Capture the cell that displays the provided text and extract its [x, y] central coordinate. 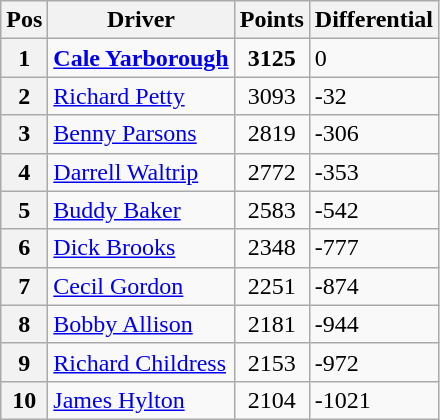
2583 [272, 210]
9 [24, 362]
Dick Brooks [141, 248]
Points [272, 20]
Pos [24, 20]
-874 [374, 286]
-353 [374, 172]
Buddy Baker [141, 210]
2772 [272, 172]
3125 [272, 58]
2348 [272, 248]
-32 [374, 96]
-944 [374, 324]
-542 [374, 210]
Cale Yarborough [141, 58]
8 [24, 324]
Darrell Waltrip [141, 172]
10 [24, 400]
Bobby Allison [141, 324]
Benny Parsons [141, 134]
Richard Petty [141, 96]
2104 [272, 400]
2251 [272, 286]
2 [24, 96]
Cecil Gordon [141, 286]
James Hylton [141, 400]
6 [24, 248]
-972 [374, 362]
0 [374, 58]
5 [24, 210]
2153 [272, 362]
Differential [374, 20]
4 [24, 172]
7 [24, 286]
2181 [272, 324]
Richard Childress [141, 362]
Driver [141, 20]
2819 [272, 134]
-1021 [374, 400]
-306 [374, 134]
1 [24, 58]
-777 [374, 248]
3 [24, 134]
3093 [272, 96]
